Detect which cell encompasses the target text, then output its (X, Y) center coordinate. 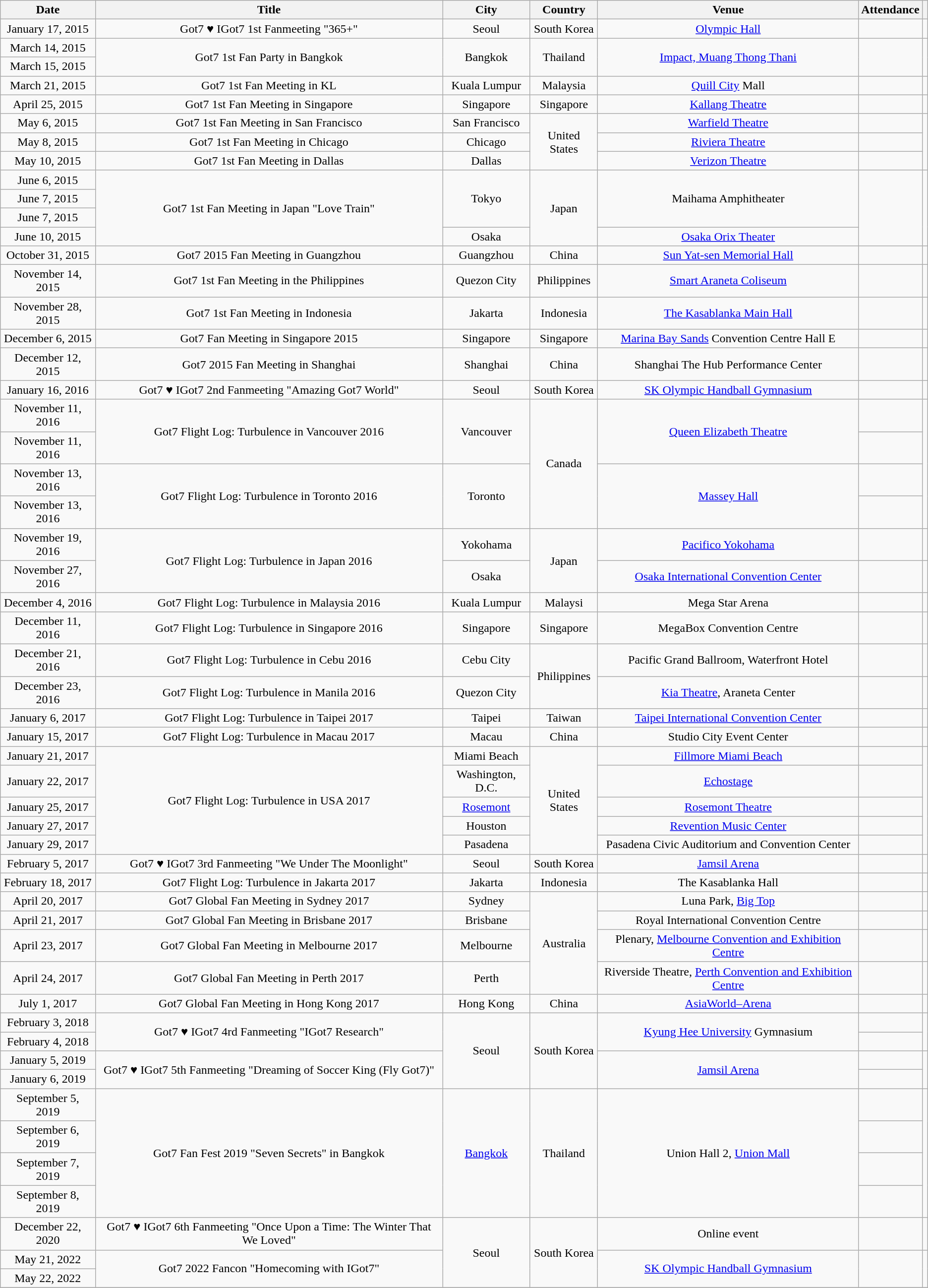
Riviera Theatre (728, 142)
Osaka Orix Theater (728, 237)
October 31, 2015 (48, 255)
January 29, 2017 (48, 845)
Melbourne (486, 945)
January 16, 2016 (48, 390)
April 21, 2017 (48, 920)
Australia (564, 943)
Got7 Flight Log: Turbulence in Toronto 2016 (269, 496)
Fillmore Miami Beach (728, 756)
November 19, 2016 (48, 545)
December 12, 2015 (48, 364)
Got7 Flight Log: Turbulence in Japan 2016 (269, 560)
Got7 2015 Fan Meeting in Guangzhou (269, 255)
Queen Elizabeth Theatre (728, 431)
Massey Hall (728, 496)
Got7 ♥︎ IGot7 1st Fanmeeting "365+" (269, 29)
Got7 Global Fan Meeting in Melbourne 2017 (269, 945)
Got7 Fan Fest 2019 "Seven Secrets" in Bangkok (269, 1153)
Got7 1st Fan Meeting in KL (269, 85)
Houston (486, 826)
January 21, 2017 (48, 756)
Rosemont (486, 807)
Got7 Fan Meeting in Singapore 2015 (269, 339)
Kia Theatre, Araneta Center (728, 692)
Studio City Event Center (728, 737)
AsiaWorld–Arena (728, 1003)
Got7 2015 Fan Meeting in Shanghai (269, 364)
March 14, 2015 (48, 48)
Quill City Mall (728, 85)
May 22, 2022 (48, 1278)
Got7 Flight Log: Turbulence in Jakarta 2017 (269, 882)
Tokyo (486, 198)
Washington, D.C. (486, 782)
Rosemont Theatre (728, 807)
Macau (486, 737)
December 6, 2015 (48, 339)
Miami Beach (486, 756)
Venue (728, 10)
January 17, 2015 (48, 29)
Got7 Flight Log: Turbulence in Vancouver 2016 (269, 431)
Got7 1st Fan Meeting in the Philippines (269, 281)
Sydney (486, 901)
July 1, 2017 (48, 1003)
Online event (728, 1234)
Got7 Flight Log: Turbulence in Cebu 2016 (269, 660)
Got7 Flight Log: Turbulence in Macau 2017 (269, 737)
Got7 Global Fan Meeting in Hong Kong 2017 (269, 1003)
Got7 1st Fan Meeting in Singapore (269, 104)
Echostage (728, 782)
December 23, 2016 (48, 692)
December 11, 2016 (48, 628)
Attendance (890, 10)
Mega Star Arena (728, 602)
January 22, 2017 (48, 782)
Got7 Global Fan Meeting in Brisbane 2017 (269, 920)
Cebu City (486, 660)
March 21, 2015 (48, 85)
September 7, 2019 (48, 1169)
May 6, 2015 (48, 123)
Country (564, 10)
Guangzhou (486, 255)
Got7 1st Fan Meeting in Indonesia (269, 313)
Got7 ♥︎ IGot7 5th Fanmeeting "Dreaming of Soccer King (Fly Got7)" (269, 1070)
Impact, Muang Thong Thani (728, 57)
Pasadena Civic Auditorium and Convention Center (728, 845)
April 25, 2015 (48, 104)
Verizon Theatre (728, 161)
Got7 Flight Log: Turbulence in Manila 2016 (269, 692)
Marina Bay Sands Convention Centre Hall E (728, 339)
Sun Yat-sen Memorial Hall (728, 255)
Kyung Hee University Gymnasium (728, 1032)
November 27, 2016 (48, 576)
MegaBox Convention Centre (728, 628)
Malaysia (564, 85)
Yokohama (486, 545)
Smart Araneta Coliseum (728, 281)
February 18, 2017 (48, 882)
January 5, 2019 (48, 1060)
Riverside Theatre, Perth Convention and Exhibition Centre (728, 978)
February 4, 2018 (48, 1041)
December 21, 2016 (48, 660)
June 10, 2015 (48, 237)
Got7 Flight Log: Turbulence in Malaysia 2016 (269, 602)
Canada (564, 464)
April 20, 2017 (48, 901)
Shanghai The Hub Performance Center (728, 364)
April 23, 2017 (48, 945)
Royal International Convention Centre (728, 920)
Got7 1st Fan Meeting in Japan "Love Train" (269, 208)
Got7 Global Fan Meeting in Perth 2017 (269, 978)
January 6, 2019 (48, 1079)
Osaka International Convention Center (728, 576)
Revention Music Center (728, 826)
September 8, 2019 (48, 1201)
Pasadena (486, 845)
Got7 1st Fan Meeting in Chicago (269, 142)
June 6, 2015 (48, 180)
Pacifico Yokohama (728, 545)
January 15, 2017 (48, 737)
Brisbane (486, 920)
May 8, 2015 (48, 142)
Dallas (486, 161)
Warfield Theatre (728, 123)
February 3, 2018 (48, 1022)
Got7 Flight Log: Turbulence in Taipei 2017 (269, 718)
Got7 Flight Log: Turbulence in Singapore 2016 (269, 628)
January 6, 2017 (48, 718)
Vancouver (486, 431)
Got7 1st Fan Meeting in Dallas (269, 161)
Toronto (486, 496)
Got7 1st Fan Party in Bangkok (269, 57)
Chicago (486, 142)
Olympic Hall (728, 29)
September 5, 2019 (48, 1105)
November 14, 2015 (48, 281)
City (486, 10)
Pacific Grand Ballroom, Waterfront Hotel (728, 660)
Got7 1st Fan Meeting in San Francisco (269, 123)
Hong Kong (486, 1003)
March 15, 2015 (48, 66)
Malaysi (564, 602)
Taiwan (564, 718)
Got7 Flight Log: Turbulence in USA 2017 (269, 800)
May 10, 2015 (48, 161)
The Kasablanka Hall (728, 882)
December 4, 2016 (48, 602)
Got7 ♥︎ IGot7 3rd Fanmeeting "We Under The Moonlight" (269, 863)
January 27, 2017 (48, 826)
April 24, 2017 (48, 978)
September 6, 2019 (48, 1137)
Union Hall 2, Union Mall (728, 1153)
May 21, 2022 (48, 1259)
Got7 ♥︎ IGot7 4rd Fanmeeting "IGot7 Research" (269, 1032)
Got7 ♥︎ IGot7 6th Fanmeeting "Once Upon a Time: The Winter That We Loved" (269, 1234)
Perth (486, 978)
Maihama Amphitheater (728, 198)
Got7 2022 Fancon "Homecoming with IGot7" (269, 1269)
Got7 Global Fan Meeting in Sydney 2017 (269, 901)
Got7 ♥︎ IGot7 2nd Fanmeeting "Amazing Got7 World" (269, 390)
The Kasablanka Main Hall (728, 313)
December 22, 2020 (48, 1234)
January 25, 2017 (48, 807)
San Francisco (486, 123)
Luna Park, Big Top (728, 901)
Kallang Theatre (728, 104)
Shanghai (486, 364)
Date (48, 10)
Plenary, Melbourne Convention and Exhibition Centre (728, 945)
February 5, 2017 (48, 863)
Title (269, 10)
November 28, 2015 (48, 313)
Taipei International Convention Center (728, 718)
Taipei (486, 718)
